Return the (X, Y) coordinate for the center point of the cell that contains the specified text.  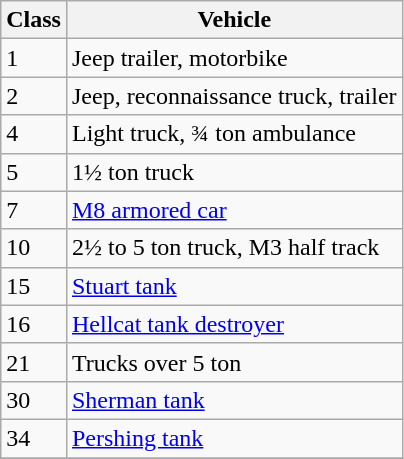
Jeep, reconnaissance truck, trailer (234, 96)
2 (34, 96)
1½ ton truck (234, 172)
Sherman tank (234, 400)
2½ to 5 ton truck, M3 half track (234, 248)
M8 armored car (234, 210)
10 (34, 248)
Trucks over 5 ton (234, 362)
30 (34, 400)
1 (34, 58)
Jeep trailer, motorbike (234, 58)
5 (34, 172)
Light truck, ¾ ton ambulance (234, 134)
Class (34, 20)
21 (34, 362)
Hellcat tank destroyer (234, 324)
15 (34, 286)
16 (34, 324)
Stuart tank (234, 286)
34 (34, 438)
7 (34, 210)
Vehicle (234, 20)
4 (34, 134)
Pershing tank (234, 438)
